Scan for the cell matching the given text and deliver its (x, y) coordinate at center. 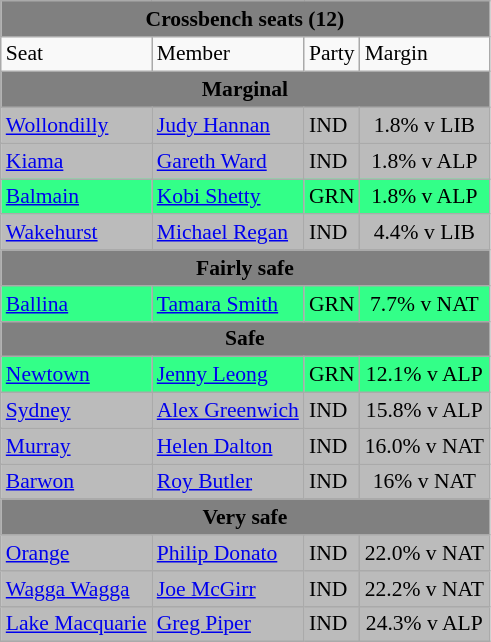
15.8% v ALP (424, 410)
Wagga Wagga (76, 588)
Kobi Shetty (228, 196)
Sydney (76, 410)
Margin (424, 54)
22.0% v NAT (424, 553)
Murray (76, 446)
24.3% v ALP (424, 624)
Newtown (76, 375)
Lake Macquarie (76, 624)
12.1% v ALP (424, 375)
Seat (76, 54)
Party (332, 54)
Member (228, 54)
1.8% v LIB (424, 125)
Balmain (76, 196)
Kiama (76, 161)
Helen Dalton (228, 446)
Alex Greenwich (228, 410)
Greg Piper (228, 624)
Judy Hannan (228, 125)
Fairly safe (245, 268)
Michael Regan (228, 232)
Wakehurst (76, 232)
Roy Butler (228, 482)
Safe (245, 339)
Jenny Leong (228, 375)
22.2% v NAT (424, 588)
Joe McGirr (228, 588)
Orange (76, 553)
Ballina (76, 303)
Crossbench seats (12) (245, 18)
Gareth Ward (228, 161)
16.0% v NAT (424, 446)
Barwon (76, 482)
Very safe (245, 517)
4.4% v LIB (424, 232)
Wollondilly (76, 125)
16% v NAT (424, 482)
7.7% v NAT (424, 303)
Philip Donato (228, 553)
Marginal (245, 90)
Tamara Smith (228, 303)
